Locate the cell with the specified text and output its [x, y] center coordinate. 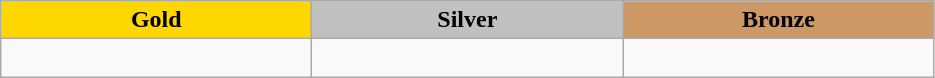
Silver [468, 20]
Bronze [778, 20]
Gold [156, 20]
